Pinpoint the cell where the given text exists, returning its (x, y) midpoint coordinate. 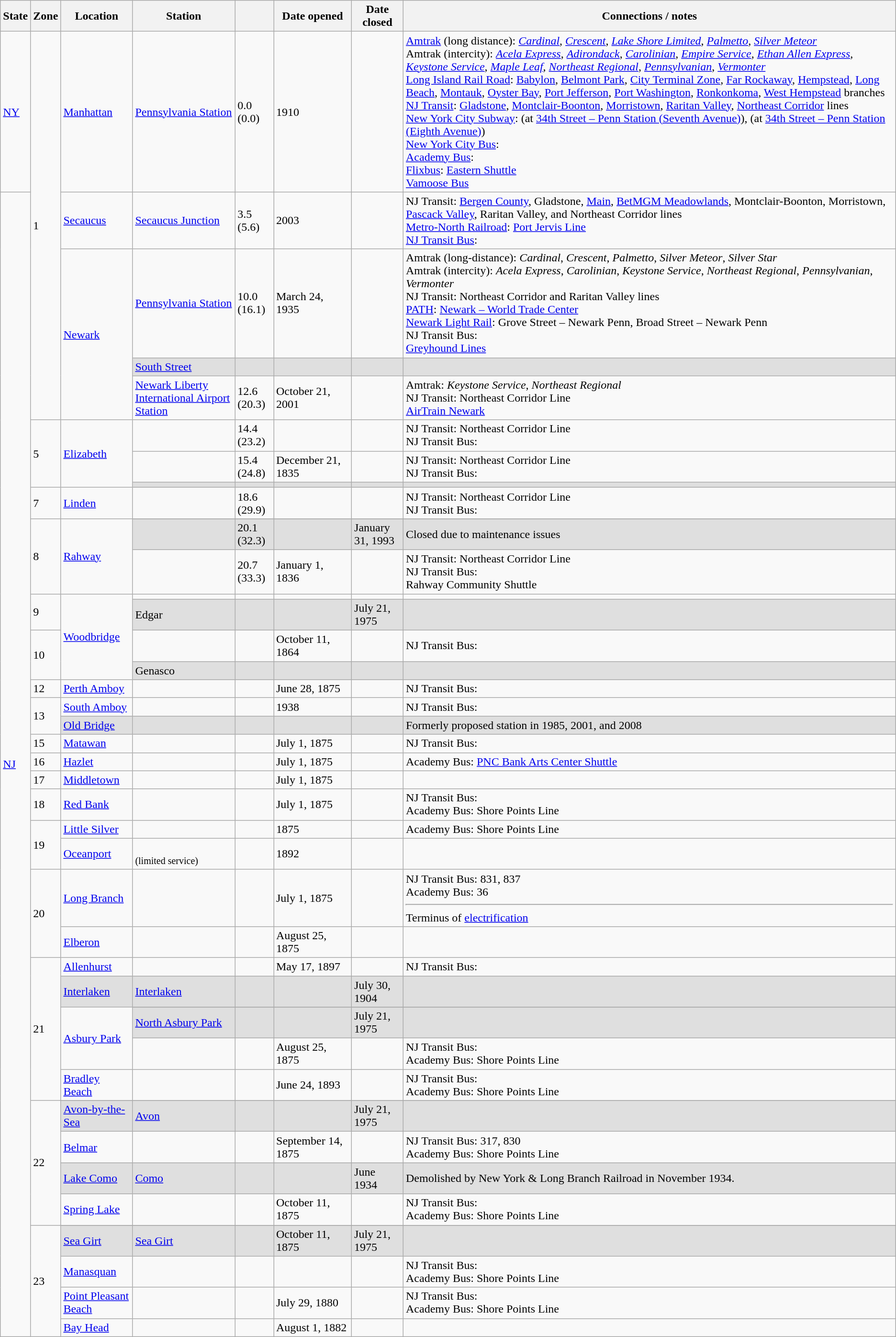
Old Bridge (97, 725)
Formerly proposed station in 1985, 2001, and 2008 (649, 725)
7 (46, 503)
Rahway (97, 556)
Connections / notes (649, 16)
Bradley Beach (97, 1085)
Avon-by-the-Sea (97, 1116)
1892 (313, 854)
1910 (313, 112)
May 17, 1897 (313, 966)
Newark Liberty International Airport Station (184, 398)
Secaucus Junction (184, 220)
NY (15, 112)
1 (46, 226)
Date closed (378, 16)
12.6 (20.3) (255, 398)
Date opened (313, 16)
Zone (46, 16)
January 31, 1993 (378, 534)
State (15, 16)
NJ Transit: Northeast Corridor LineNJ Transit Bus: Rahway Community Shuttle (649, 572)
Middletown (97, 780)
18 (46, 804)
NJ Transit Bus: 831, 837Academy Bus: 36Terminus of electrification (649, 898)
Little Silver (97, 829)
Como (184, 1179)
July 30, 1904 (378, 991)
Bay Head (97, 1327)
Elizabeth (97, 454)
10 (46, 655)
Edgar (184, 615)
20 (46, 913)
January 1, 1836 (313, 572)
Academy Bus: PNC Bank Arts Center Shuttle (649, 762)
2003 (313, 220)
October 21, 2001 (313, 398)
South Street (184, 367)
Elberon (97, 942)
July 29, 1880 (313, 1303)
Oceanport (97, 854)
South Amboy (97, 707)
Woodbridge (97, 637)
10.0 (16.1) (255, 303)
Matawan (97, 743)
17 (46, 780)
13 (46, 716)
December 21, 1835 (313, 466)
1875 (313, 829)
Red Bank (97, 804)
9 (46, 612)
June 24, 1893 (313, 1085)
August 1, 1882 (313, 1327)
Station (184, 16)
Secaucus (97, 220)
Belmar (97, 1147)
Amtrak: Keystone Service, Northeast RegionalNJ Transit: Northeast Corridor LineAirTrain Newark (649, 398)
Closed due to maintenance issues (649, 534)
Newark (97, 334)
October 11, 1864 (313, 646)
1938 (313, 707)
Asbury Park (97, 1038)
September 14, 1875 (313, 1147)
NJ (15, 764)
5 (46, 454)
Manhattan (97, 112)
0.0 (0.0) (255, 112)
12 (46, 689)
21 (46, 1029)
Linden (97, 503)
Location (97, 16)
16 (46, 762)
March 24, 1935 (313, 303)
Hazlet (97, 762)
Academy Bus: Shore Points Line (649, 829)
Manasquan (97, 1271)
19 (46, 844)
15.4 (24.8) (255, 466)
22 (46, 1163)
Point Pleasant Beach (97, 1303)
(limited service) (184, 854)
15 (46, 743)
Spring Lake (97, 1209)
20.1 (32.3) (255, 534)
20.7 (33.3) (255, 572)
8 (46, 556)
June 28, 1875 (313, 689)
North Asbury Park (184, 1022)
Allenhurst (97, 966)
NJ Transit Bus: 317, 830Academy Bus: Shore Points Line (649, 1147)
June 1934 (378, 1179)
3.5 (5.6) (255, 220)
18.6 (29.9) (255, 503)
14.4 (23.2) (255, 436)
Long Branch (97, 898)
Lake Como (97, 1179)
Genasco (184, 671)
Demolished by New York & Long Branch Railroad in November 1934. (649, 1179)
Perth Amboy (97, 689)
Avon (184, 1116)
23 (46, 1281)
